Return (x, y) of the center of cell containing provided text 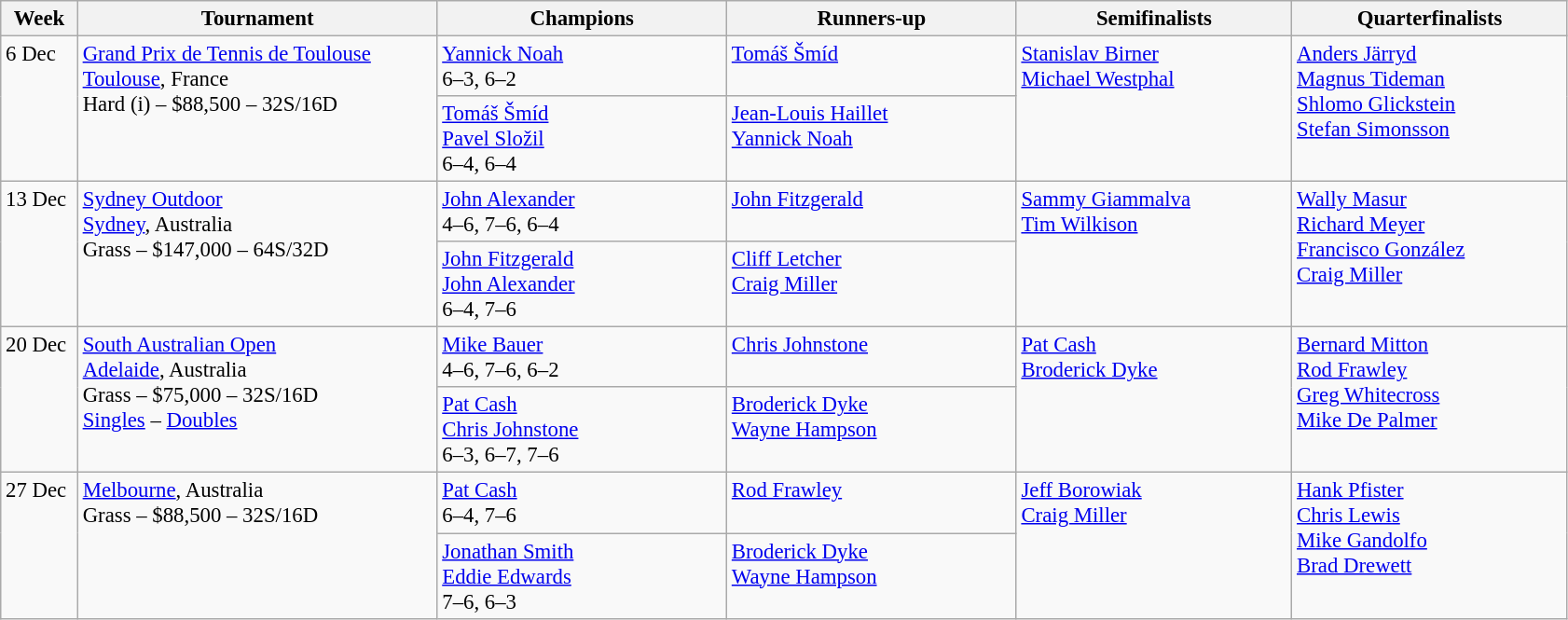
6 Dec (39, 109)
Quarterfinalists (1430, 19)
Rod Frawley (873, 503)
Pat Cash 6–4, 7–6 (582, 503)
Wally Masur Richard Meyer Francisco González Craig Miller (1430, 255)
Week (39, 19)
Semifinalists (1154, 19)
Jonathan Smith Eddie Edwards 7–6, 6–3 (582, 576)
20 Dec (39, 400)
Anders Järryd Magnus Tideman Shlomo Glickstein Stefan Simonsson (1430, 109)
Chris Johnstone (873, 358)
Mike Bauer 4–6, 7–6, 6–2 (582, 358)
Yannick Noah 6–3, 6–2 (582, 67)
Sammy Giammalva Tim Wilkison (1154, 255)
John Alexander 4–6, 7–6, 6–4 (582, 213)
Cliff Letcher Craig Miller (873, 284)
Runners-up (873, 19)
John Fitzgerald (873, 213)
Tomáš Šmíd Pavel Složil 6–4, 6–4 (582, 139)
13 Dec (39, 255)
Grand Prix de Tennis de Toulouse Toulouse, France Hard (i) – $88,500 – 32S/16D (257, 109)
Melbourne, Australia Grass – $88,500 – 32S/16D (257, 545)
Jean-Louis Haillet Yannick Noah (873, 139)
Stanislav Birner Michael Westphal (1154, 109)
Champions (582, 19)
Tournament (257, 19)
Tomáš Šmíd (873, 67)
Pat Cash Broderick Dyke (1154, 400)
Hank Pfister Chris Lewis Mike Gandolfo Brad Drewett (1430, 545)
Bernard Mitton Rod Frawley Greg Whitecross Mike De Palmer (1430, 400)
27 Dec (39, 545)
South Australian Open Adelaide, Australia Grass – $75,000 – 32S/16D Singles – Doubles (257, 400)
Pat Cash Chris Johnstone 6–3, 6–7, 7–6 (582, 431)
Sydney Outdoor Sydney, Australia Grass – $147,000 – 64S/32D (257, 255)
John Fitzgerald John Alexander 6–4, 7–6 (582, 284)
Jeff Borowiak Craig Miller (1154, 545)
